Identify which cell holds the provided text, then report its (X, Y) central coordinate. 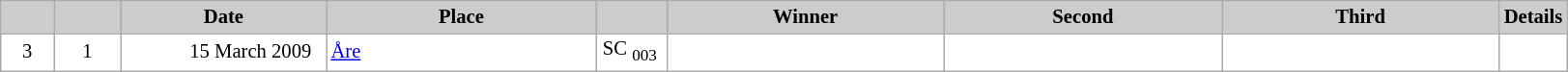
3 (27, 52)
Winner (806, 16)
1 (88, 52)
SC 003 (632, 52)
15 March 2009 (223, 52)
Date (223, 16)
Third (1360, 16)
Place (462, 16)
Details (1533, 16)
Second (1082, 16)
Åre (462, 52)
